Extract the [x, y] coordinate from the center of the cell holding the provided text.  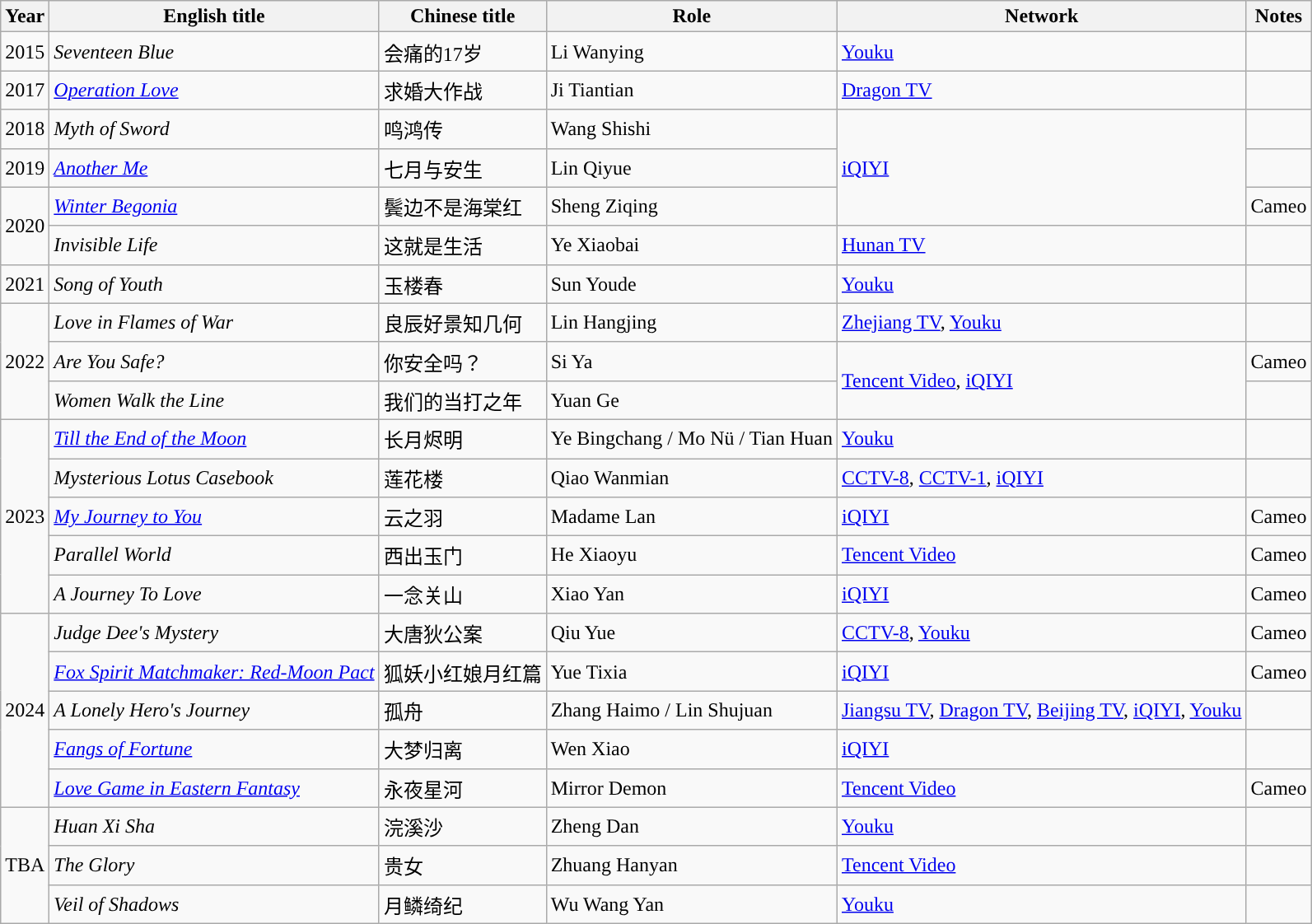
Chinese title [463, 16]
Parallel World [214, 555]
Role [692, 16]
狐妖小红娘月红篇 [463, 672]
良辰好景知几何 [463, 323]
Operation Love [214, 91]
Sun Youde [692, 283]
鸣鸿传 [463, 128]
Notes [1278, 16]
Lin Qiyue [692, 168]
Qiu Yue [692, 632]
Zhang Haimo / Lin Shujuan [692, 710]
He Xiaoyu [692, 555]
Zhejiang TV, Youku [1041, 323]
Hunan TV [1041, 245]
English title [214, 16]
Seventeen Blue [214, 51]
Dragon TV [1041, 91]
Wu Wang Yan [692, 904]
Till the End of the Moon [214, 438]
玉楼春 [463, 283]
云之羽 [463, 517]
求婚大作战 [463, 91]
2015 [25, 51]
2020 [25, 226]
CCTV-8, Youku [1041, 632]
一念关山 [463, 595]
Lin Hangjing [692, 323]
Madame Lan [692, 517]
Xiao Yan [692, 595]
Women Walk the Line [214, 400]
大唐狄公案 [463, 632]
2023 [25, 516]
My Journey to You [214, 517]
Love Game in Eastern Fantasy [214, 787]
Huan Xi Sha [214, 827]
Mysterious Lotus Casebook [214, 478]
Year [25, 16]
Li Wanying [692, 51]
Ji Tiantian [692, 91]
A Lonely Hero's Journey [214, 710]
Sheng Ziqing [692, 206]
月鳞绮纪 [463, 904]
Si Ya [692, 361]
Another Me [214, 168]
Fox Spirit Matchmaker: Red-Moon Pact [214, 672]
2018 [25, 128]
2021 [25, 283]
Love in Flames of War [214, 323]
The Glory [214, 865]
Winter Begonia [214, 206]
Jiangsu TV, Dragon TV, Beijing TV, iQIYI, Youku [1041, 710]
七月与安生 [463, 168]
浣溪沙 [463, 827]
Fangs of Fortune [214, 749]
鬓边不是海棠红 [463, 206]
Wang Shishi [692, 128]
Network [1041, 16]
Tencent Video, iQIYI [1041, 380]
2024 [25, 710]
Mirror Demon [692, 787]
A Journey To Love [214, 595]
大梦归离 [463, 749]
孤舟 [463, 710]
我们的当打之年 [463, 400]
西出玉门 [463, 555]
Wen Xiao [692, 749]
Ye Bingchang / Mo Nü / Tian Huan [692, 438]
Zhuang Hanyan [692, 865]
TBA [25, 865]
Zheng Dan [692, 827]
Qiao Wanmian [692, 478]
2019 [25, 168]
Yue Tixia [692, 672]
2022 [25, 361]
永夜星河 [463, 787]
2017 [25, 91]
Myth of Sword [214, 128]
Song of Youth [214, 283]
Are You Safe? [214, 361]
长月烬明 [463, 438]
Yuan Ge [692, 400]
贵女 [463, 865]
莲花楼 [463, 478]
Invisible Life [214, 245]
你安全吗？ [463, 361]
会痛的17岁 [463, 51]
Veil of Shadows [214, 904]
CCTV-8, CCTV-1, iQIYI [1041, 478]
这就是生活 [463, 245]
Ye Xiaobai [692, 245]
Judge Dee's Mystery [214, 632]
